Identify which cell holds the provided text, then report its [x, y] central coordinate. 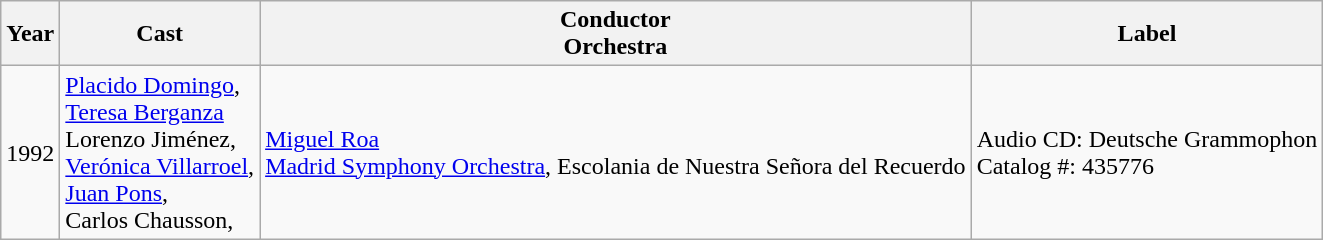
Placido Domingo,Teresa BerganzaLorenzo Jiménez,Verónica Villarroel,Juan Pons,Carlos Chausson, [160, 152]
Miguel RoaMadrid Symphony Orchestra, Escolania de Nuestra Señora del Recuerdo [616, 152]
Audio CD: Deutsche GrammophonCatalog #: 435776 [1147, 152]
Label [1147, 34]
ConductorOrchestra [616, 34]
Cast [160, 34]
1992 [30, 152]
Year [30, 34]
